Return the [x, y] coordinate for the center point of the cell that contains the specified text.  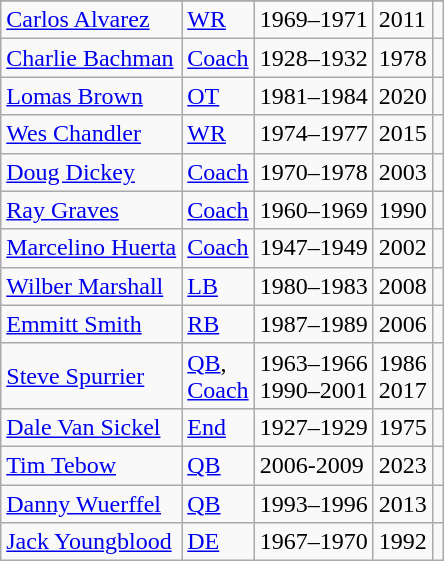
1980–1983 [314, 286]
2008 [402, 286]
LB [218, 286]
2015 [402, 134]
Lomas Brown [92, 96]
1990 [402, 210]
1967–1970 [314, 542]
1974–1977 [314, 134]
1947–1949 [314, 248]
DE [218, 542]
Steve Spurrier [92, 376]
1992 [402, 542]
2011 [402, 20]
Wilber Marshall [92, 286]
1987–1989 [314, 324]
2023 [402, 465]
Charlie Bachman [92, 58]
1981–1984 [314, 96]
1963–19661990–2001 [314, 376]
2006 [402, 324]
End [218, 427]
QB,Coach [218, 376]
RB [218, 324]
19862017 [402, 376]
1969–1971 [314, 20]
OT [218, 96]
Wes Chandler [92, 134]
Dale Van Sickel [92, 427]
2006-2009 [314, 465]
Marcelino Huerta [92, 248]
1927–1929 [314, 427]
1993–1996 [314, 503]
Carlos Alvarez [92, 20]
Jack Youngblood [92, 542]
Emmitt Smith [92, 324]
1928–1932 [314, 58]
1970–1978 [314, 172]
1960–1969 [314, 210]
2002 [402, 248]
1975 [402, 427]
1978 [402, 58]
Tim Tebow [92, 465]
2003 [402, 172]
2013 [402, 503]
Doug Dickey [92, 172]
2020 [402, 96]
Danny Wuerffel [92, 503]
Ray Graves [92, 210]
